Provide the [x, y] coordinate of the cell's center where the given text is located.  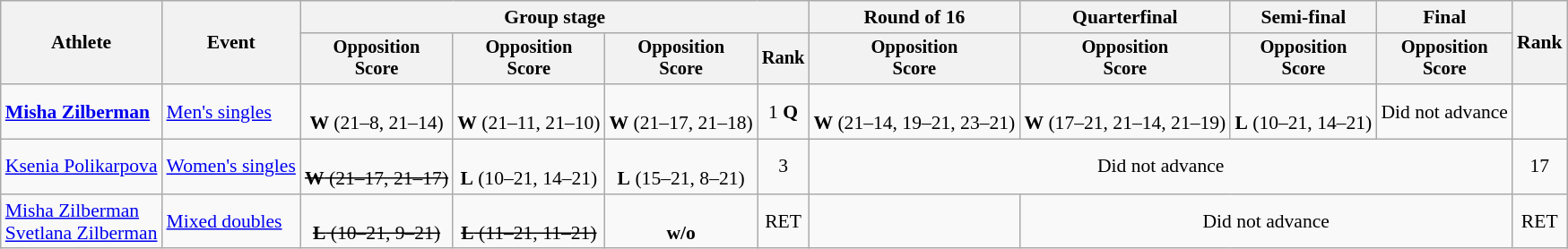
L (11–21, 11–21) [529, 222]
Men's singles [231, 111]
Group stage [554, 17]
Misha Zilberman [82, 111]
W (21–14, 19–21, 23–21) [914, 111]
L (10–21, 9–21) [377, 222]
Final [1444, 17]
W (21–17, 21–18) [681, 111]
w/o [681, 222]
Athlete [82, 43]
Quarterfinal [1124, 17]
Semi-final [1304, 17]
W (21–8, 21–14) [377, 111]
Women's singles [231, 167]
W (21–17, 21–17) [377, 167]
L (15–21, 8–21) [681, 167]
Misha ZilbermanSvetlana Zilberman [82, 222]
Round of 16 [914, 17]
Mixed doubles [231, 222]
3 [784, 167]
Ksenia Polikarpova [82, 167]
Event [231, 43]
W (21–11, 21–10) [529, 111]
W (17–21, 21–14, 21–19) [1124, 111]
1 Q [784, 111]
17 [1540, 167]
